Capture the cell that displays the provided text and extract its (x, y) central coordinate. 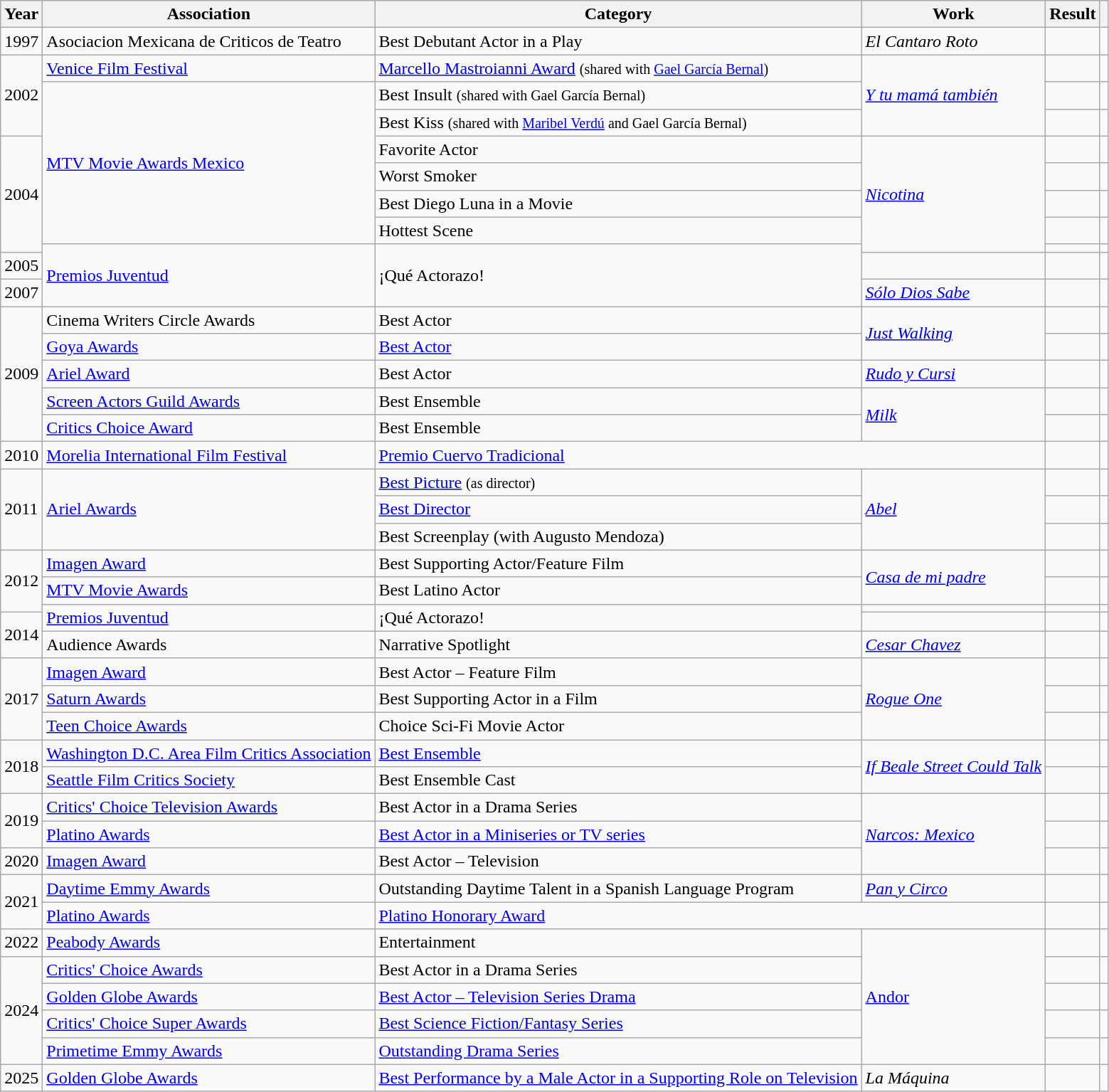
Primetime Emmy Awards (209, 1051)
Rudo y Cursi (953, 374)
2025 (21, 1078)
2022 (21, 943)
Best Latino Actor (618, 590)
Nicotina (953, 194)
Best Insult (shared with Gael García Bernal) (618, 95)
Best Debutant Actor in a Play (618, 41)
Seattle Film Critics Society (209, 780)
Association (209, 14)
Y tu mamá también (953, 95)
Category (618, 14)
Casa de mi padre (953, 577)
Sólo Dios Sabe (953, 292)
Just Walking (953, 333)
2007 (21, 292)
Narrative Spotlight (618, 645)
Favorite Actor (618, 149)
Morelia International Film Festival (209, 455)
Rogue One (953, 699)
MTV Movie Awards (209, 590)
2021 (21, 902)
Best Director (618, 509)
Teen Choice Awards (209, 726)
Hottest Scene (618, 230)
Outstanding Daytime Talent in a Spanish Language Program (618, 889)
2019 (21, 821)
Ariel Award (209, 374)
Choice Sci-Fi Movie Actor (618, 726)
Screen Actors Guild Awards (209, 401)
Goya Awards (209, 347)
Best Kiss (shared with Maribel Verdú and Gael García Bernal) (618, 122)
Best Supporting Actor in a Film (618, 699)
2020 (21, 862)
Narcos: Mexico (953, 834)
Audience Awards (209, 645)
La Máquina (953, 1078)
Best Actor in a Miniseries or TV series (618, 834)
2004 (21, 194)
Best Screenplay (with Augusto Mendoza) (618, 536)
Pan y Circo (953, 889)
2002 (21, 95)
Outstanding Drama Series (618, 1051)
Abel (953, 509)
Venice Film Festival (209, 68)
Worst Smoker (618, 176)
Entertainment (618, 943)
Work (953, 14)
2011 (21, 509)
Daytime Emmy Awards (209, 889)
Peabody Awards (209, 943)
Cesar Chavez (953, 645)
Critics' Choice Television Awards (209, 807)
Ariel Awards (209, 509)
1997 (21, 41)
Washington D.C. Area Film Critics Association (209, 753)
Critics Choice Award (209, 428)
Premio Cuervo Tradicional (710, 455)
2017 (21, 699)
Best Performance by a Male Actor in a Supporting Role on Television (618, 1078)
MTV Movie Awards Mexico (209, 163)
Best Actor – Television Series Drama (618, 997)
Marcello Mastroianni Award (shared with Gael García Bernal) (618, 68)
Critics' Choice Super Awards (209, 1024)
Result (1073, 14)
Best Ensemble Cast (618, 780)
2010 (21, 455)
Platino Honorary Award (710, 916)
2018 (21, 767)
Best Picture (as director) (618, 482)
2005 (21, 265)
2012 (21, 581)
Cinema Writers Circle Awards (209, 319)
2024 (21, 1010)
Saturn Awards (209, 699)
If Beale Street Could Talk (953, 767)
Asociacion Mexicana de Criticos de Teatro (209, 41)
Milk (953, 415)
Best Supporting Actor/Feature Film (618, 563)
Critics' Choice Awards (209, 970)
2009 (21, 373)
Best Diego Luna in a Movie (618, 203)
Year (21, 14)
El Cantaro Roto (953, 41)
Best Science Fiction/Fantasy Series (618, 1024)
2014 (21, 635)
Andor (953, 997)
Best Actor – Feature Film (618, 672)
Best Actor – Television (618, 862)
